Extract the [x, y] coordinate from the center of the cell holding the provided text.  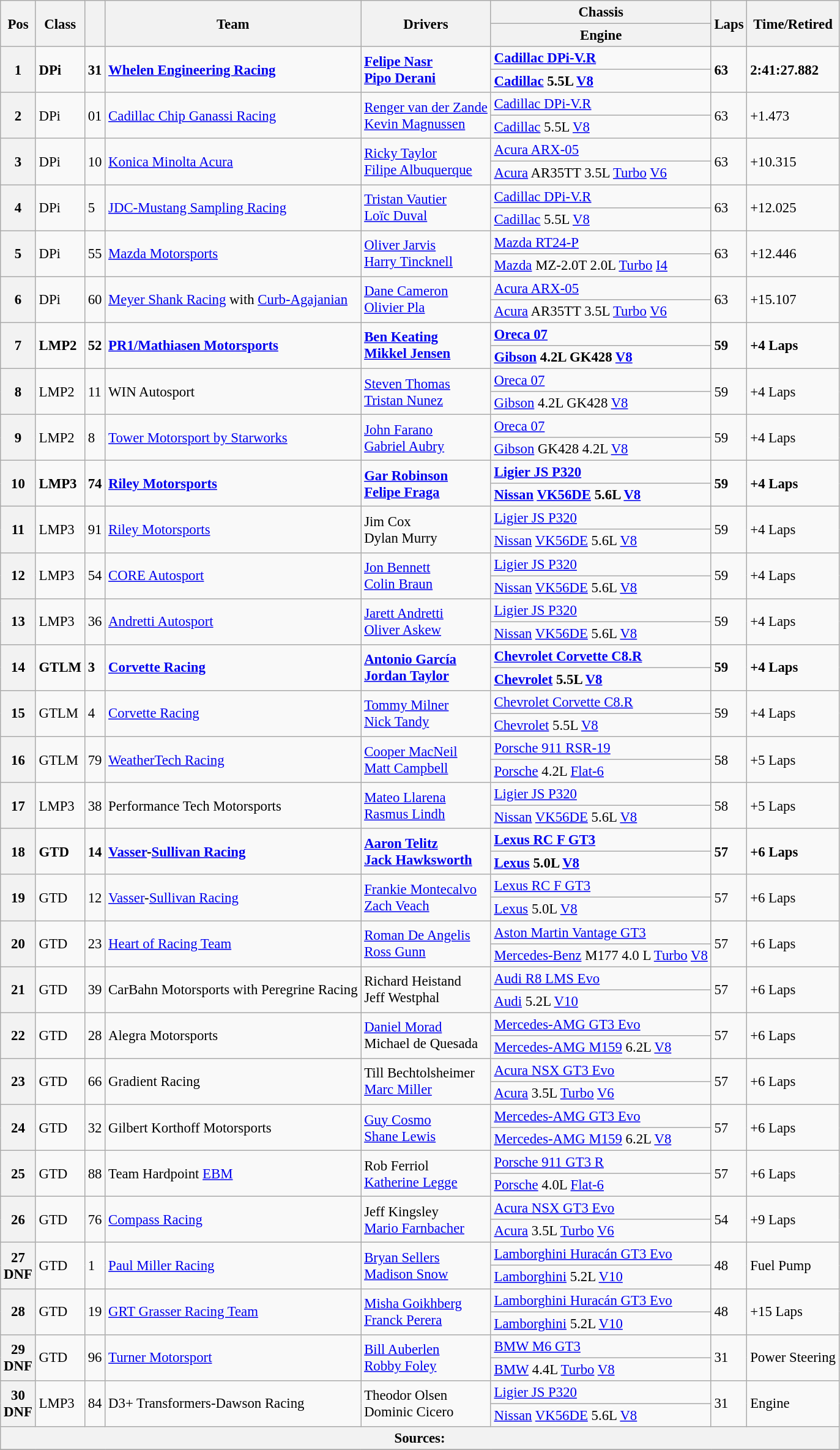
Pos [18, 23]
+1.473 [793, 115]
Aston Martin Vantage GT3 [601, 932]
Performance Tech Motorsports [233, 805]
Laps [729, 23]
30DNF [18, 1404]
Porsche 4.0L Flat-6 [601, 1185]
+12.446 [793, 253]
18 [18, 852]
Tower Motorsport by Starworks [233, 438]
Jeff Kingsley Mario Farnbacher [426, 1220]
39 [94, 990]
+15 Laps [793, 1312]
Time/Retired [793, 23]
John Farano Gabriel Aubry [426, 438]
Team Hardpoint EBM [233, 1173]
9 [18, 438]
+9 Laps [793, 1220]
29DNF [18, 1357]
Porsche 4.2L Flat-6 [601, 771]
32 [94, 1127]
Power Steering [793, 1357]
Fuel Pump [793, 1265]
Team [233, 23]
13 [18, 622]
2:41:27.882 [793, 70]
+10.315 [793, 162]
Whelen Engineering Racing [233, 70]
60 [94, 300]
Mazda Motorsports [233, 253]
Mateo Llarena Rasmus Lindh [426, 805]
84 [94, 1404]
Richard Heistand Jeff Westphal [426, 990]
CarBahn Motorsports with Peregrine Racing [233, 990]
Drivers [426, 23]
01 [94, 115]
CORE Autosport [233, 575]
24 [18, 1127]
25 [18, 1173]
Mazda MZ-2.0T 2.0L Turbo I4 [601, 265]
Andretti Autosport [233, 622]
Porsche 911 RSR-19 [601, 748]
Renger van der Zande Kevin Magnussen [426, 115]
JDC-Mustang Sampling Racing [233, 208]
Class [60, 23]
22 [18, 1035]
Bill Auberlen Robby Foley [426, 1357]
Audi R8 LMS Evo [601, 978]
D3+ Transformers-Dawson Racing [233, 1404]
96 [94, 1357]
Roman De Angelis Ross Gunn [426, 943]
Mercedes-Benz M177 4.0 L Turbo V8 [601, 955]
Audi 5.2L V10 [601, 1001]
Compass Racing [233, 1220]
Misha Goikhberg Franck Perera [426, 1312]
91 [94, 530]
Daniel Morad Michael de Quesada [426, 1035]
2 [18, 115]
55 [94, 253]
Cooper MacNeil Matt Campbell [426, 760]
16 [18, 760]
74 [94, 483]
Gradient Racing [233, 1082]
Felipe Nasr Pipo Derani [426, 70]
Mazda RT24-P [601, 242]
21 [18, 990]
Paul Miller Racing [233, 1265]
6 [18, 300]
27DNF [18, 1265]
BMW M6 GT3 [601, 1346]
Gar Robinson Felipe Fraga [426, 483]
Chassis [601, 12]
Gilbert Korthoff Motorsports [233, 1127]
Aaron Telitz Jack Hawksworth [426, 852]
Sources: [420, 1438]
Bryan Sellers Madison Snow [426, 1265]
15 [18, 713]
Jarett Andretti Oliver Askew [426, 622]
BMW 4.4L Turbo V8 [601, 1369]
36 [94, 622]
Tommy Milner Nick Tandy [426, 713]
Heart of Racing Team [233, 943]
79 [94, 760]
Jim Cox Dylan Murry [426, 530]
Guy Cosmo Shane Lewis [426, 1127]
38 [94, 805]
66 [94, 1082]
Ricky Taylor Filipe Albuquerque [426, 162]
WIN Autosport [233, 392]
Ben Keating Mikkel Jensen [426, 345]
Tristan Vautier Loïc Duval [426, 208]
Meyer Shank Racing with Curb-Agajanian [233, 300]
Till Bechtolsheimer Marc Miller [426, 1082]
Rob Ferriol Katherine Legge [426, 1173]
Frankie Montecalvo Zach Veach [426, 898]
Konica Minolta Acura [233, 162]
Dane Cameron Olivier Pla [426, 300]
GRT Grasser Racing Team [233, 1312]
7 [18, 345]
88 [94, 1173]
20 [18, 943]
Gibson GK428 4.2L V8 [601, 449]
+15.107 [793, 300]
17 [18, 805]
Turner Motorsport [233, 1357]
+12.025 [793, 208]
Theodor Olsen Dominic Cicero [426, 1404]
Porsche 911 GT3 R [601, 1162]
Antonio García Jordan Taylor [426, 668]
Steven Thomas Tristan Nunez [426, 392]
52 [94, 345]
Alegra Motorsports [233, 1035]
PR1/Mathiasen Motorsports [233, 345]
WeatherTech Racing [233, 760]
Jon Bennett Colin Braun [426, 575]
Cadillac Chip Ganassi Racing [233, 115]
26 [18, 1220]
Oliver Jarvis Harry Tincknell [426, 253]
76 [94, 1220]
